Detect which cell encompasses the target text, then output its [x, y] center coordinate. 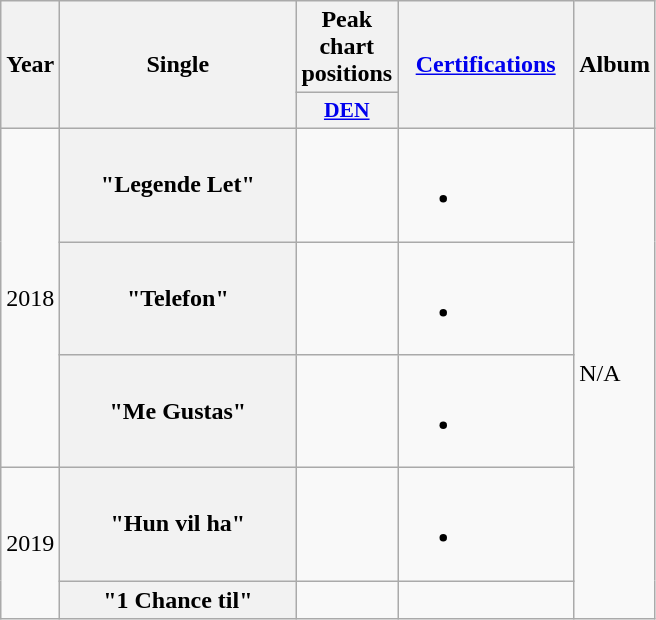
Peak chart positions [347, 47]
N/A [615, 373]
Year [30, 65]
Single [178, 65]
"Hun vil ha" [178, 524]
"Legende Let" [178, 184]
"Telefon" [178, 298]
DEN [347, 111]
"Me Gustas" [178, 412]
Album [615, 65]
"1 Chance til" [178, 600]
Certifications [486, 65]
2019 [30, 544]
2018 [30, 298]
